Find where the given text appears and provide that cell's center as [X, Y] coordinate. 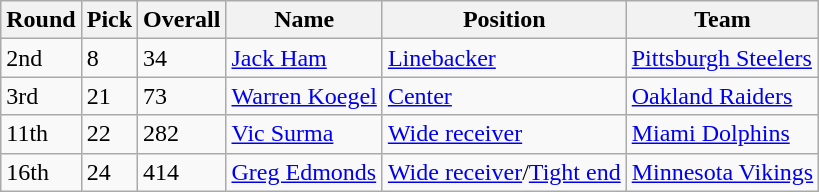
3rd [41, 96]
Warren Koegel [304, 96]
Position [504, 20]
2nd [41, 58]
Linebacker [504, 58]
21 [109, 96]
24 [109, 172]
Overall [182, 20]
8 [109, 58]
Vic Surma [304, 134]
Minnesota Vikings [722, 172]
Wide receiver/Tight end [504, 172]
11th [41, 134]
22 [109, 134]
282 [182, 134]
16th [41, 172]
73 [182, 96]
Team [722, 20]
Miami Dolphins [722, 134]
Wide receiver [504, 134]
Round [41, 20]
Oakland Raiders [722, 96]
Pick [109, 20]
Center [504, 96]
414 [182, 172]
Name [304, 20]
Greg Edmonds [304, 172]
Jack Ham [304, 58]
34 [182, 58]
Pittsburgh Steelers [722, 58]
